Return (X, Y) of the center of cell containing provided text 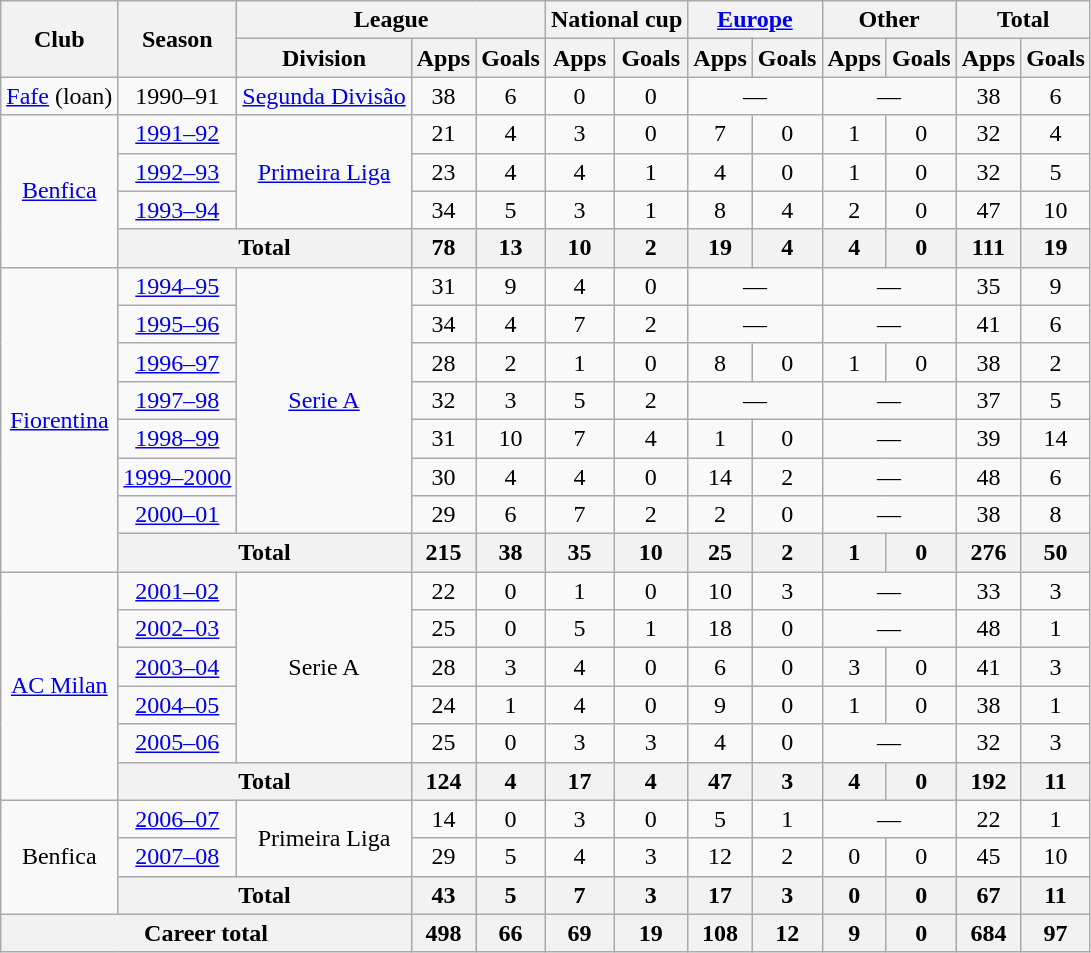
192 (988, 781)
1999–2000 (178, 477)
50 (1056, 553)
1996–97 (178, 362)
2004–05 (178, 705)
1994–95 (178, 286)
Fiorentina (60, 419)
Club (60, 39)
Fafe (loan) (60, 96)
1992–93 (178, 172)
AC Milan (60, 686)
National cup (616, 20)
33 (988, 591)
30 (443, 477)
67 (988, 895)
Europe (755, 20)
2005–06 (178, 743)
23 (443, 172)
24 (443, 705)
498 (443, 933)
Division (324, 58)
66 (511, 933)
1990–91 (178, 96)
2003–04 (178, 667)
108 (720, 933)
111 (988, 248)
97 (1056, 933)
37 (988, 400)
45 (988, 857)
2007–08 (178, 857)
684 (988, 933)
276 (988, 553)
1995–96 (178, 324)
2001–02 (178, 591)
124 (443, 781)
18 (720, 629)
69 (579, 933)
13 (511, 248)
78 (443, 248)
2006–07 (178, 819)
43 (443, 895)
1998–99 (178, 438)
1991–92 (178, 134)
21 (443, 134)
Season (178, 39)
Segunda Divisão (324, 96)
2000–01 (178, 515)
League (392, 20)
1993–94 (178, 210)
39 (988, 438)
1997–98 (178, 400)
215 (443, 553)
Career total (206, 933)
2002–03 (178, 629)
Other (889, 20)
